Extract the [X, Y] coordinate from the center of the cell holding the provided text.  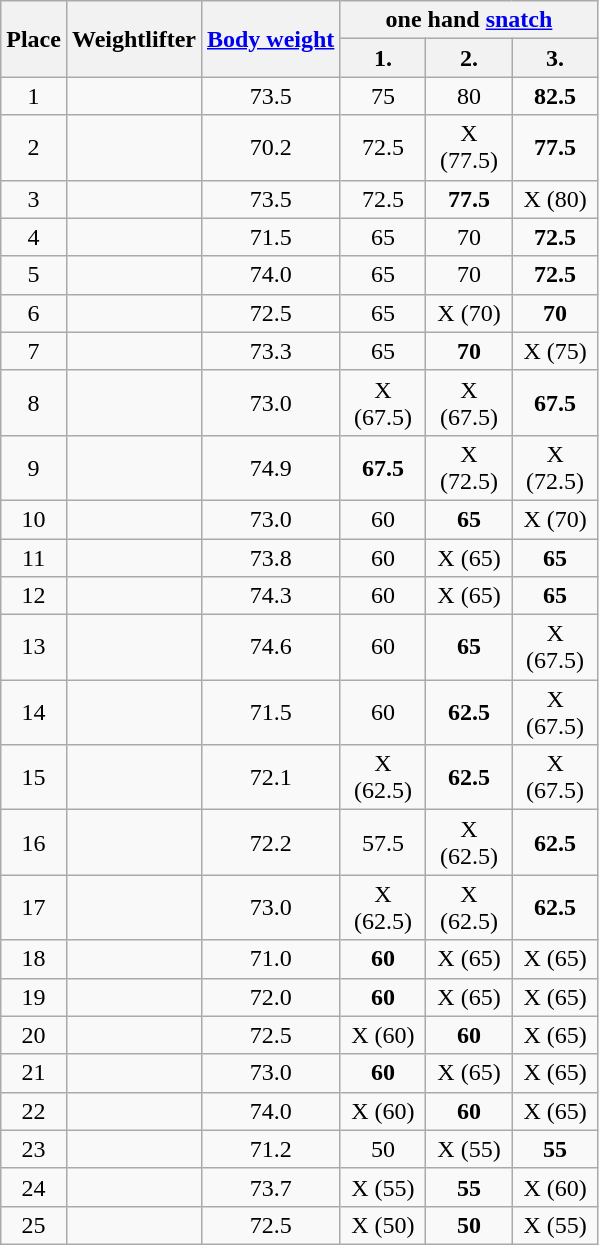
11 [34, 557]
73.7 [270, 1187]
19 [34, 997]
1. [383, 58]
22 [34, 1111]
18 [34, 959]
73.8 [270, 557]
15 [34, 778]
16 [34, 842]
X (77.5) [469, 148]
17 [34, 908]
6 [34, 313]
3 [34, 199]
13 [34, 648]
Weightlifter [134, 39]
one hand snatch [469, 20]
2 [34, 148]
74.3 [270, 596]
80 [469, 96]
9 [34, 468]
71.0 [270, 959]
71.2 [270, 1149]
70.2 [270, 148]
5 [34, 275]
1 [34, 96]
8 [34, 402]
73.3 [270, 351]
7 [34, 351]
20 [34, 1035]
14 [34, 712]
3. [555, 58]
4 [34, 237]
23 [34, 1149]
72.1 [270, 778]
25 [34, 1225]
12 [34, 596]
74.6 [270, 648]
57.5 [383, 842]
82.5 [555, 96]
74.9 [270, 468]
2. [469, 58]
Body weight [270, 39]
X (75) [555, 351]
72.0 [270, 997]
75 [383, 96]
X (50) [383, 1225]
72.2 [270, 842]
Place [34, 39]
10 [34, 519]
X (80) [555, 199]
24 [34, 1187]
21 [34, 1073]
